Locate the cell with the specified text and output its [x, y] center coordinate. 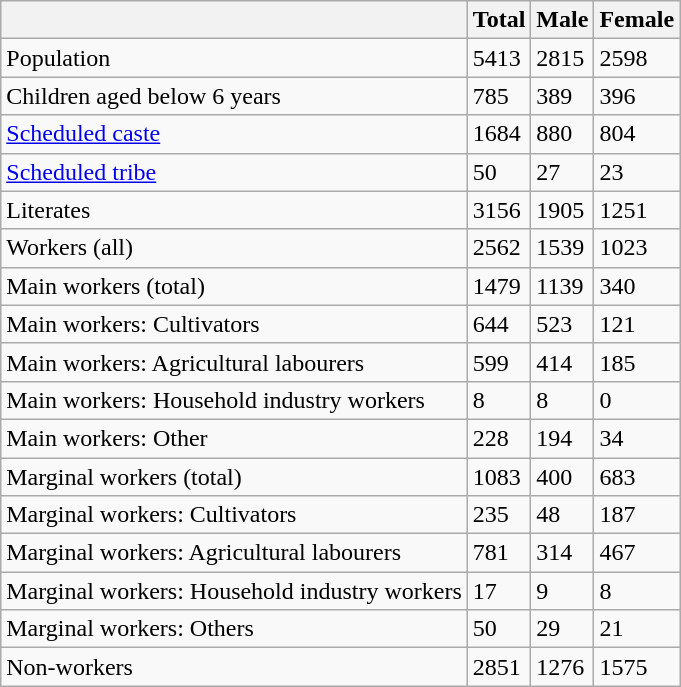
48 [562, 515]
804 [637, 134]
185 [637, 362]
599 [499, 362]
1139 [562, 286]
2562 [499, 248]
27 [562, 172]
34 [637, 438]
781 [499, 553]
2815 [562, 58]
314 [562, 553]
Marginal workers: Household industry workers [234, 591]
3156 [499, 210]
1023 [637, 248]
644 [499, 324]
Marginal workers: Cultivators [234, 515]
Total [499, 20]
Population [234, 58]
21 [637, 629]
121 [637, 324]
414 [562, 362]
5413 [499, 58]
Male [562, 20]
1539 [562, 248]
29 [562, 629]
Scheduled caste [234, 134]
Main workers: Household industry workers [234, 400]
396 [637, 96]
880 [562, 134]
Workers (all) [234, 248]
Literates [234, 210]
1905 [562, 210]
1083 [499, 477]
Marginal workers (total) [234, 477]
Non-workers [234, 667]
Marginal workers: Agricultural labourers [234, 553]
Main workers: Other [234, 438]
467 [637, 553]
Main workers (total) [234, 286]
23 [637, 172]
Marginal workers: Others [234, 629]
400 [562, 477]
235 [499, 515]
17 [499, 591]
340 [637, 286]
0 [637, 400]
9 [562, 591]
Children aged below 6 years [234, 96]
523 [562, 324]
1684 [499, 134]
1479 [499, 286]
228 [499, 438]
2598 [637, 58]
2851 [499, 667]
Main workers: Agricultural labourers [234, 362]
785 [499, 96]
194 [562, 438]
683 [637, 477]
187 [637, 515]
1276 [562, 667]
389 [562, 96]
Scheduled tribe [234, 172]
Main workers: Cultivators [234, 324]
1575 [637, 667]
1251 [637, 210]
Female [637, 20]
